Pinpoint the cell where the given text exists, returning its (X, Y) midpoint coordinate. 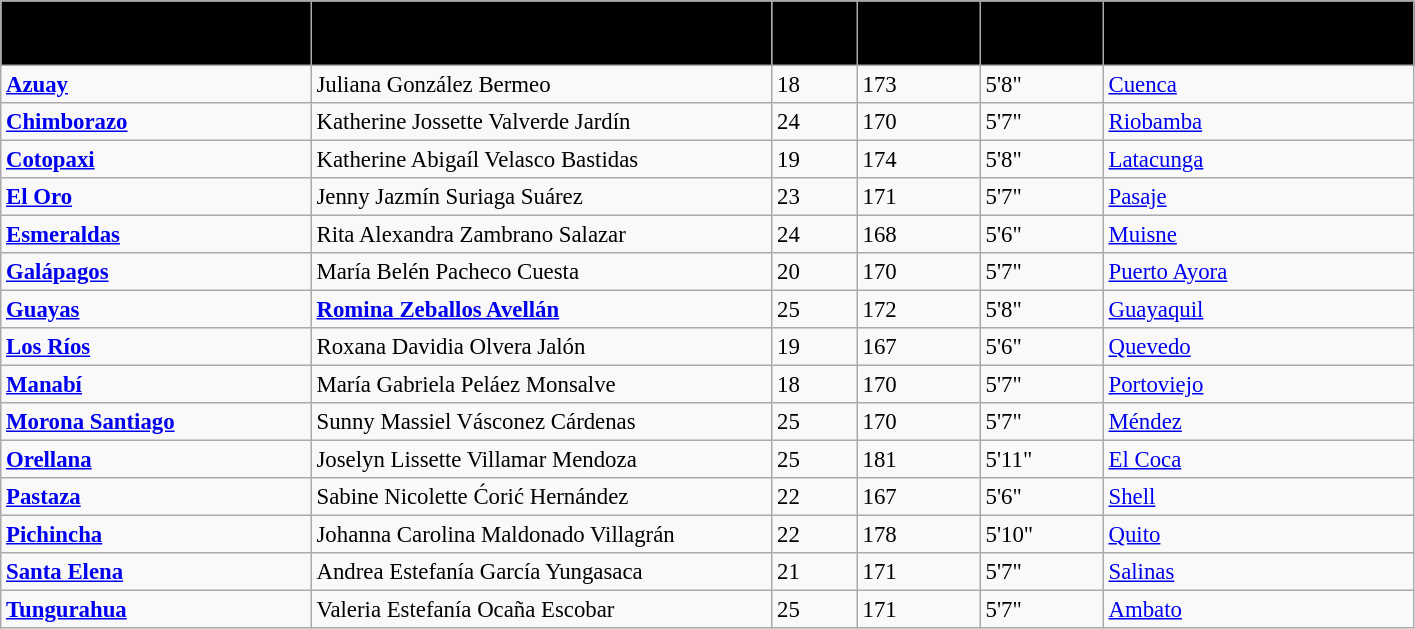
Pasaje (1258, 197)
Romina Zeballos Avellán (541, 309)
Orellana (156, 459)
El Coca (1258, 459)
Riobamba (1258, 122)
Shell (1258, 497)
Morona Santiago (156, 422)
Quevedo (1258, 347)
181 (918, 459)
Los Ríos (156, 347)
Galápagos (156, 272)
Quito (1258, 534)
Tungurahua (156, 609)
Guayas (156, 309)
Salinas (1258, 572)
Méndez (1258, 422)
Cuenca (1258, 84)
Muisne (1258, 234)
Chimborazo (156, 122)
173 (918, 84)
Roxana Davidia Olvera Jalón (541, 347)
Ambato (1258, 609)
Valeria Estefanía Ocaña Escobar (541, 609)
Contestant (541, 33)
Puerto Ayora (1258, 272)
Pichincha (156, 534)
Country (156, 33)
Hometown (1258, 33)
María Belén Pacheco Cuesta (541, 272)
20 (815, 272)
23 (815, 197)
Juliana González Bermeo (541, 84)
Height (cm) (918, 33)
Katherine Abigaíl Velasco Bastidas (541, 159)
Manabí (156, 384)
5'10" (1042, 534)
Pastaza (156, 497)
Jenny Jazmín Suriaga Suárez (541, 197)
Esmeraldas (156, 234)
Andrea Estefanía García Yungasaca (541, 572)
El Oro (156, 197)
Sunny Massiel Vásconez Cárdenas (541, 422)
María Gabriela Peláez Monsalve (541, 384)
5'11" (1042, 459)
172 (918, 309)
168 (918, 234)
21 (815, 572)
Rita Alexandra Zambrano Salazar (541, 234)
Sabine Nicolette Ćorić Hernández (541, 497)
Height (ft) (1042, 33)
Johanna Carolina Maldonado Villagrán (541, 534)
Joselyn Lissette Villamar Mendoza (541, 459)
Katherine Jossette Valverde Jardín (541, 122)
Cotopaxi (156, 159)
174 (918, 159)
Latacunga (1258, 159)
Portoviejo (1258, 384)
Azuay (156, 84)
178 (918, 534)
Santa Elena (156, 572)
Guayaquil (1258, 309)
Age (815, 33)
